Scan for the cell matching the given text and deliver its [X, Y] coordinate at center. 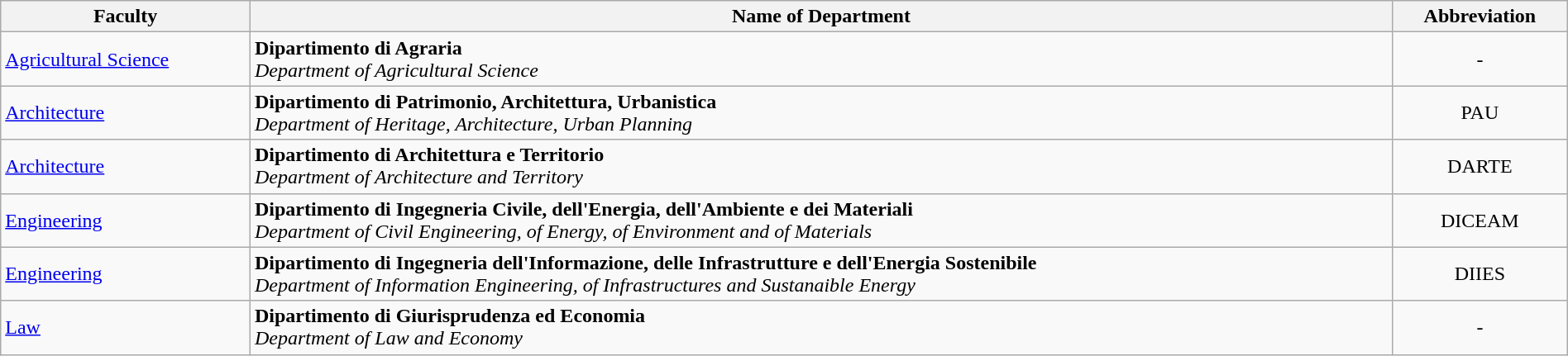
PAU [1480, 112]
Law [126, 327]
Faculty [126, 17]
DICEAM [1480, 220]
Dipartimento di Architettura e TerritorioDepartment of Architecture and Territory [820, 167]
DIIES [1480, 274]
Dipartimento di Patrimonio, Architettura, UrbanisticaDepartment of Heritage, Architecture, Urban Planning [820, 112]
DARTE [1480, 167]
Agricultural Science [126, 59]
Abbreviation [1480, 17]
Dipartimento di AgrariaDepartment of Agricultural Science [820, 59]
Dipartimento di Giurisprudenza ed EconomiaDepartment of Law and Economy [820, 327]
Name of Department [820, 17]
